Return the (x, y) coordinate for the center point of the cell that contains the specified text.  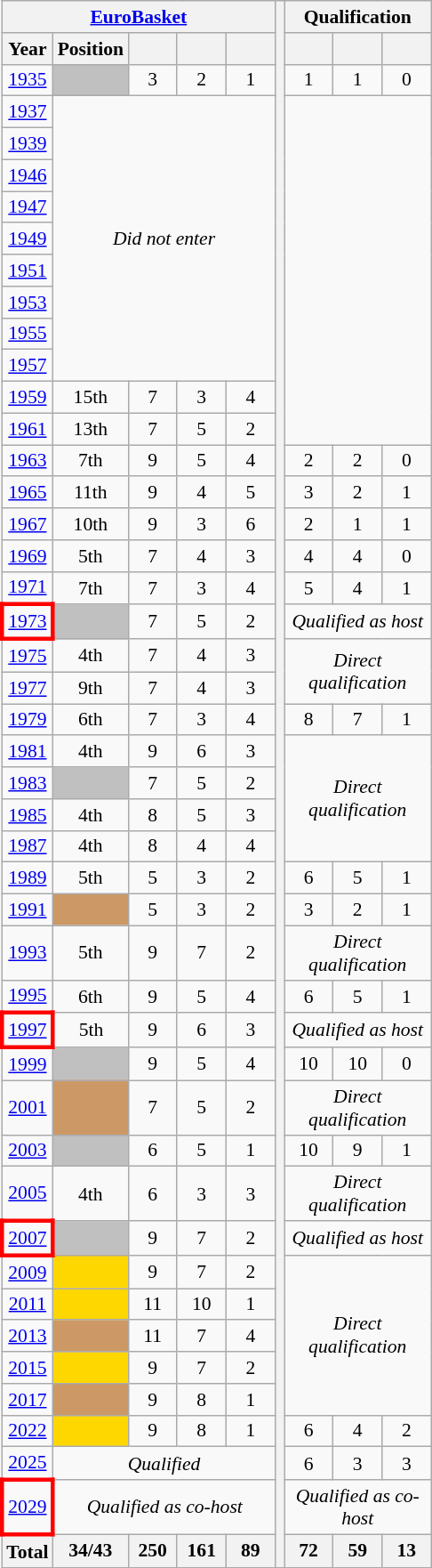
15th (91, 398)
1959 (27, 398)
Position (91, 49)
2025 (27, 1463)
34/43 (91, 1550)
2003 (27, 1151)
1975 (27, 655)
2013 (27, 1337)
2009 (27, 1273)
1971 (27, 587)
1979 (27, 720)
9th (91, 688)
1997 (27, 1031)
1953 (27, 303)
13 (407, 1550)
10th (91, 524)
1946 (27, 175)
59 (357, 1550)
1977 (27, 688)
89 (251, 1550)
1955 (27, 334)
2001 (27, 1107)
1991 (27, 910)
1963 (27, 461)
1937 (27, 112)
1985 (27, 815)
1969 (27, 556)
1999 (27, 1064)
1957 (27, 366)
1983 (27, 783)
1987 (27, 846)
2022 (27, 1431)
Total (27, 1550)
2029 (27, 1507)
2005 (27, 1194)
Did not enter (164, 238)
1961 (27, 429)
2017 (27, 1400)
EuroBasket (139, 17)
1965 (27, 493)
13th (91, 429)
250 (153, 1550)
1939 (27, 144)
1935 (27, 80)
1949 (27, 239)
2007 (27, 1239)
Qualification (357, 17)
1989 (27, 878)
Qualified (164, 1463)
11th (91, 493)
2015 (27, 1368)
1967 (27, 524)
1993 (27, 952)
1981 (27, 752)
Year (27, 49)
2011 (27, 1305)
161 (201, 1550)
72 (309, 1550)
1973 (27, 623)
1947 (27, 207)
1951 (27, 271)
1995 (27, 997)
